From the cell containing the given text, extract its center point as [X, Y] coordinate. 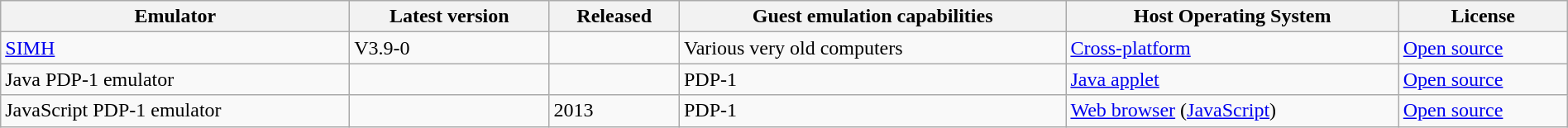
Java PDP-1 emulator [175, 79]
Java applet [1232, 79]
JavaScript PDP-1 emulator [175, 111]
V3.9-0 [450, 48]
Guest emulation capabilities [872, 17]
License [1483, 17]
2013 [614, 111]
SIMH [175, 48]
Latest version [450, 17]
Released [614, 17]
Cross-platform [1232, 48]
Emulator [175, 17]
Host Operating System [1232, 17]
Web browser (JavaScript) [1232, 111]
Various very old computers [872, 48]
